Identify which cell holds the provided text, then report its [x, y] central coordinate. 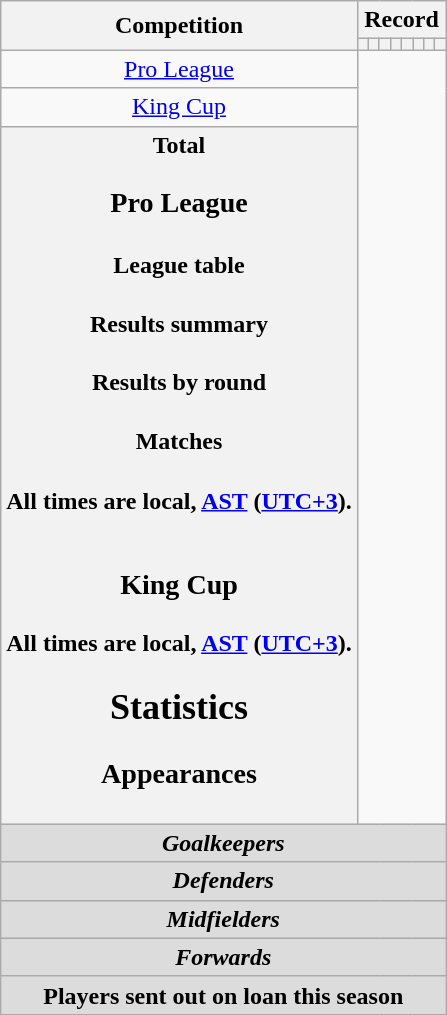
Pro League [180, 69]
King Cup [180, 107]
Competition [180, 26]
Forwards [224, 957]
Midfielders [224, 919]
Defenders [224, 881]
Goalkeepers [224, 843]
Players sent out on loan this season [224, 995]
Record [401, 20]
